Capture the cell that displays the provided text and extract its (x, y) central coordinate. 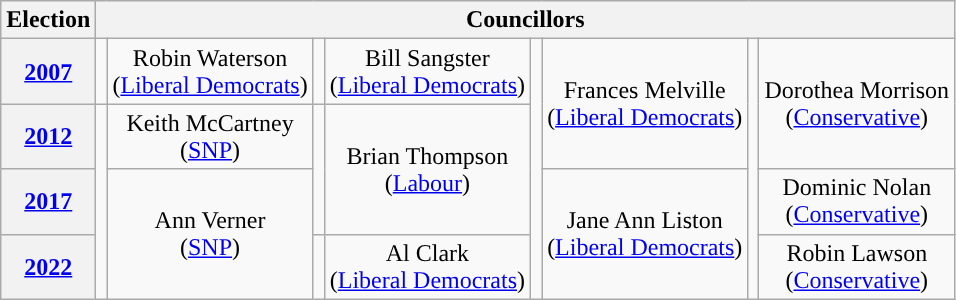
Dorothea Morrison(Conservative) (857, 104)
Ann Verner(SNP) (210, 234)
2007 (48, 72)
Robin Waterson(Liberal Democrats) (210, 72)
Councillors (526, 20)
2022 (48, 266)
Frances Melville(Liberal Democrats) (645, 104)
Robin Lawson(Conservative) (857, 266)
2017 (48, 202)
Brian Thompson(Labour) (427, 169)
Keith McCartney(SNP) (210, 136)
Election (48, 20)
Jane Ann Liston(Liberal Democrats) (645, 234)
2012 (48, 136)
Bill Sangster(Liberal Democrats) (427, 72)
Dominic Nolan(Conservative) (857, 202)
Al Clark(Liberal Democrats) (427, 266)
